Determine the (x, y) coordinate at the center of the cell enclosing the given text.  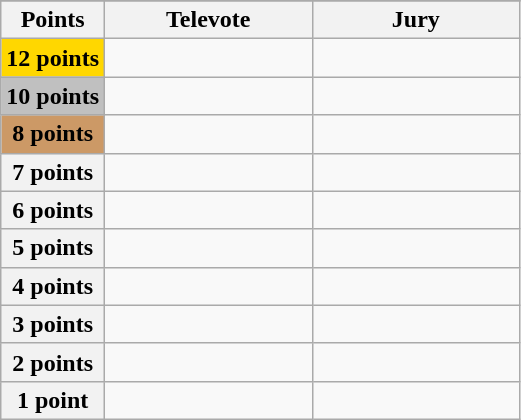
8 points (53, 134)
7 points (53, 172)
4 points (53, 286)
12 points (53, 58)
1 point (53, 400)
3 points (53, 324)
2 points (53, 362)
Points (53, 20)
Televote (209, 20)
6 points (53, 210)
10 points (53, 96)
5 points (53, 248)
Jury (416, 20)
